For the text-containing cell, return its midpoint in [X, Y] coordinate format. 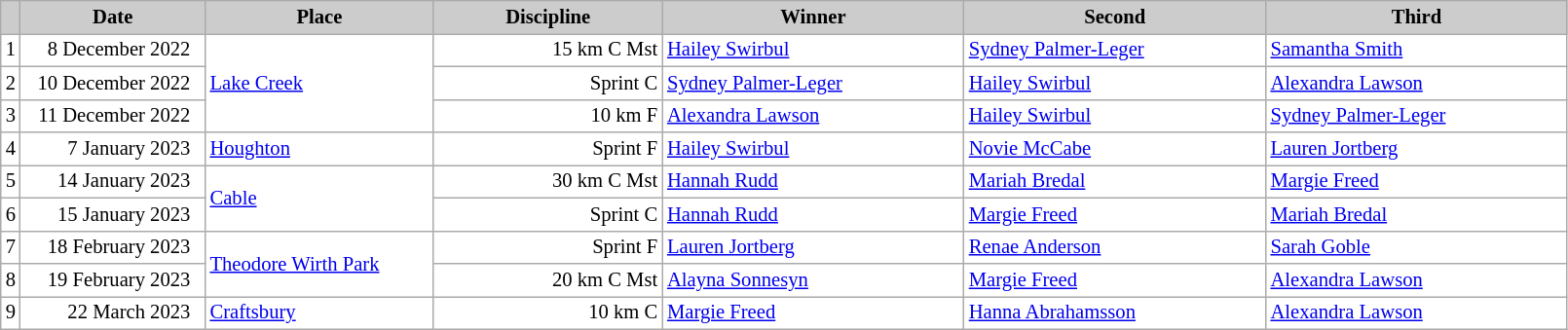
Alayna Sonnesyn [813, 279]
Craftsbury [319, 312]
Discipline [547, 17]
10 December 2022 [113, 83]
Date [113, 17]
Second [1115, 17]
6 [11, 214]
7 January 2023 [113, 149]
Lake Creek [319, 82]
7 [11, 247]
Samantha Smith [1417, 50]
15 January 2023 [113, 214]
10 km F [547, 116]
14 January 2023 [113, 181]
Winner [813, 17]
Houghton [319, 149]
18 February 2023 [113, 247]
1 [11, 50]
4 [11, 149]
8 [11, 279]
Theodore Wirth Park [319, 264]
Sarah Goble [1417, 247]
15 km C Mst [547, 50]
22 March 2023 [113, 312]
2 [11, 83]
20 km C Mst [547, 279]
Hanna Abrahamsson [1115, 312]
Renae Anderson [1115, 247]
Place [319, 17]
11 December 2022 [113, 116]
Cable [319, 198]
3 [11, 116]
Third [1417, 17]
Novie McCabe [1115, 149]
10 km C [547, 312]
19 February 2023 [113, 279]
30 km C Mst [547, 181]
9 [11, 312]
8 December 2022 [113, 50]
5 [11, 181]
